Detect which cell encompasses the target text, then output its (X, Y) center coordinate. 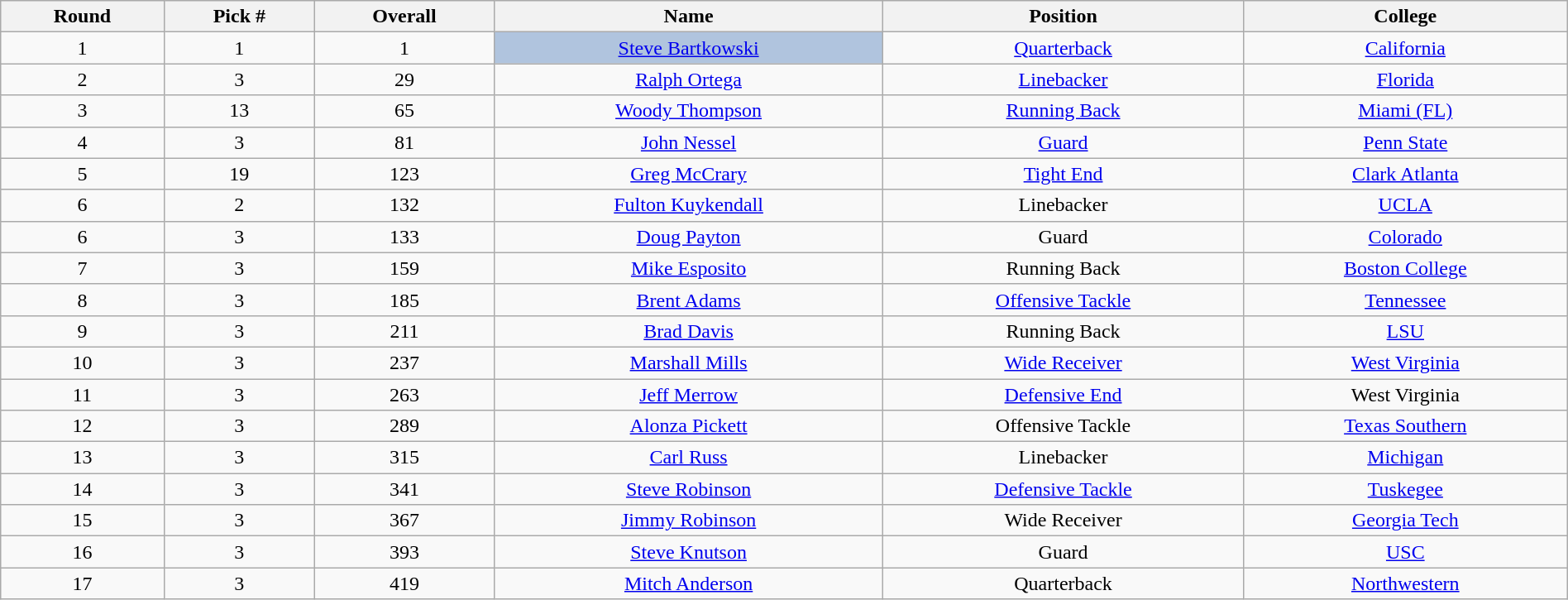
159 (405, 268)
19 (240, 174)
289 (405, 426)
Miami (FL) (1405, 111)
Marshall Mills (688, 362)
4 (83, 142)
341 (405, 489)
Ralph Ortega (688, 79)
Colorado (1405, 237)
Round (83, 17)
Pick # (240, 17)
16 (83, 552)
Steve Bartkowski (688, 48)
237 (405, 362)
Georgia Tech (1405, 521)
Texas Southern (1405, 426)
Brad Davis (688, 331)
Mike Esposito (688, 268)
263 (405, 395)
Brent Adams (688, 300)
Boston College (1405, 268)
367 (405, 521)
LSU (1405, 331)
7 (83, 268)
Mitch Anderson (688, 583)
65 (405, 111)
Jeff Merrow (688, 395)
College (1405, 17)
419 (405, 583)
Carl Russ (688, 458)
9 (83, 331)
10 (83, 362)
393 (405, 552)
Clark Atlanta (1405, 174)
123 (405, 174)
17 (83, 583)
Michigan (1405, 458)
Woody Thompson (688, 111)
Doug Payton (688, 237)
UCLA (1405, 205)
Alonza Pickett (688, 426)
Northwestern (1405, 583)
315 (405, 458)
14 (83, 489)
29 (405, 79)
Position (1064, 17)
Greg McCrary (688, 174)
211 (405, 331)
5 (83, 174)
Florida (1405, 79)
Jimmy Robinson (688, 521)
81 (405, 142)
15 (83, 521)
Defensive Tackle (1064, 489)
Penn State (1405, 142)
Tuskegee (1405, 489)
Steve Robinson (688, 489)
Fulton Kuykendall (688, 205)
185 (405, 300)
11 (83, 395)
Name (688, 17)
California (1405, 48)
Tight End (1064, 174)
12 (83, 426)
Tennessee (1405, 300)
Overall (405, 17)
133 (405, 237)
Steve Knutson (688, 552)
John Nessel (688, 142)
Defensive End (1064, 395)
132 (405, 205)
8 (83, 300)
USC (1405, 552)
